Locate the cell with the specified text and output its (X, Y) center coordinate. 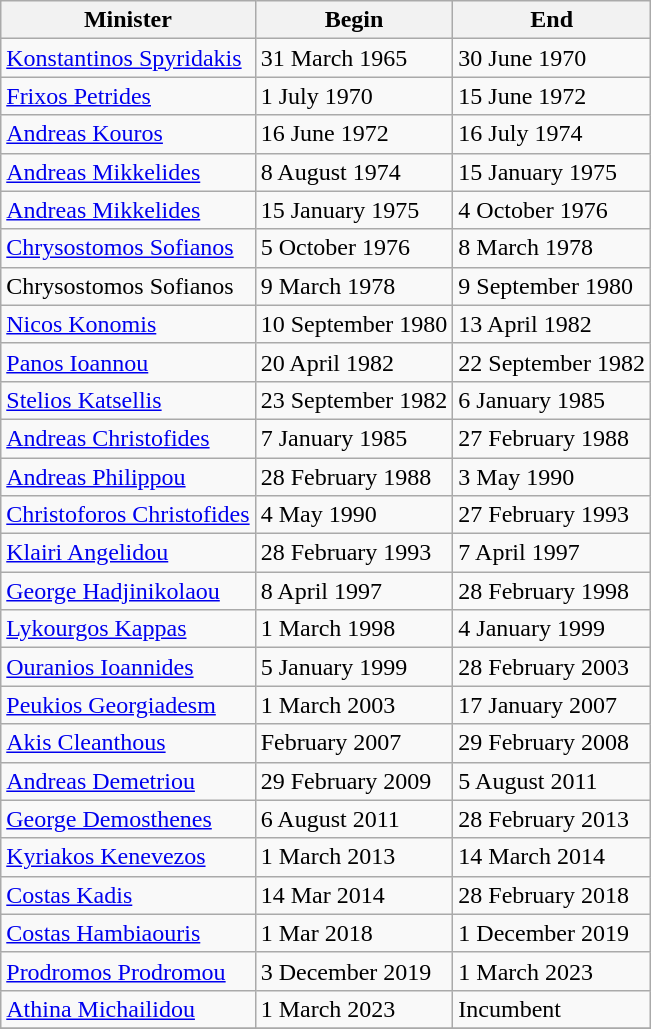
23 September 1982 (354, 400)
3 May 1990 (552, 477)
29 February 2008 (552, 743)
28 February 1988 (354, 477)
Andreas Philippou (128, 477)
27 February 1993 (552, 515)
February 2007 (354, 743)
Frixos Petrides (128, 96)
5 October 1976 (354, 248)
16 June 1972 (354, 134)
Andreas Demetriou (128, 781)
Ouranios Ioannides (128, 667)
14 Mar 2014 (354, 895)
1 March 1998 (354, 629)
31 March 1965 (354, 58)
8 March 1978 (552, 248)
10 September 1980 (354, 324)
1 March 2013 (354, 857)
13 April 1982 (552, 324)
17 January 2007 (552, 705)
4 January 1999 (552, 629)
1 March 2003 (354, 705)
George Demosthenes (128, 819)
27 February 1988 (552, 438)
28 February 2003 (552, 667)
8 April 1997 (354, 591)
3 December 2019 (354, 971)
Konstantinos Spyridakis (128, 58)
28 February 2013 (552, 819)
Incumbent (552, 1009)
9 September 1980 (552, 286)
Akis Cleanthous (128, 743)
8 August 1974 (354, 172)
16 July 1974 (552, 134)
Andreas Kouros (128, 134)
Stelios Katsellis (128, 400)
1 December 2019 (552, 933)
28 February 1993 (354, 553)
End (552, 20)
Andreas Christofides (128, 438)
Nicos Konomis (128, 324)
4 October 1976 (552, 210)
1 Mar 2018 (354, 933)
28 February 2018 (552, 895)
Minister (128, 20)
5 January 1999 (354, 667)
1 July 1970 (354, 96)
Kyriakos Kenevezos (128, 857)
George Hadjinikolaou (128, 591)
4 May 1990 (354, 515)
6 August 2011 (354, 819)
Christoforos Christofides (128, 515)
9 March 1978 (354, 286)
Costas Hambiaouris (128, 933)
6 January 1985 (552, 400)
Peukios Georgiadesm (128, 705)
20 April 1982 (354, 362)
15 June 1972 (552, 96)
Prodromos Prodromou (128, 971)
Begin (354, 20)
Klairi Angelidou (128, 553)
29 February 2009 (354, 781)
14 March 2014 (552, 857)
7 January 1985 (354, 438)
5 August 2011 (552, 781)
Panos Ioannou (128, 362)
22 September 1982 (552, 362)
Costas Kadis (128, 895)
30 June 1970 (552, 58)
7 April 1997 (552, 553)
Lykourgos Kappas (128, 629)
Athina Michailidou (128, 1009)
28 February 1998 (552, 591)
